Search for the cell housing the specified text and yield its [X, Y] center coordinate. 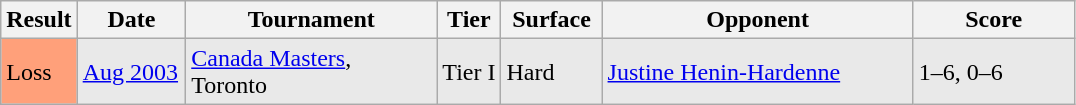
Hard [552, 72]
Surface [552, 20]
Opponent [758, 20]
Tier [469, 20]
Tier I [469, 72]
Justine Henin-Hardenne [758, 72]
Score [994, 20]
1–6, 0–6 [994, 72]
Canada Masters, Toronto [312, 72]
Tournament [312, 20]
Loss [39, 72]
Date [132, 20]
Aug 2003 [132, 72]
Result [39, 20]
